Extract the [X, Y] coordinate from the center of the cell holding the provided text.  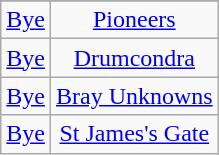
Drumcondra [134, 58]
St James's Gate [134, 134]
Bray Unknowns [134, 96]
Pioneers [134, 20]
